Search for the cell housing the specified text and yield its [X, Y] center coordinate. 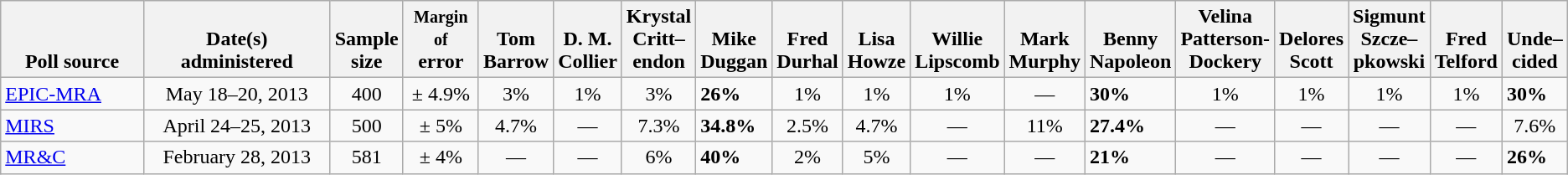
TomBarrow [516, 39]
500 [367, 126]
MR&C [72, 157]
400 [367, 94]
7.3% [658, 126]
EPIC-MRA [72, 94]
LisaHowze [876, 39]
34.8% [734, 126]
MikeDuggan [734, 39]
DeloresScott [1312, 39]
Margin oferror [441, 39]
7.6% [1534, 126]
D. M.Collier [588, 39]
5% [876, 157]
± 5% [441, 126]
27.4% [1130, 126]
6% [658, 157]
SigmuntSzcze–pkowski [1390, 39]
2.5% [807, 126]
Unde–cided [1534, 39]
581 [367, 157]
May 18–20, 2013 [236, 94]
February 28, 2013 [236, 157]
April 24–25, 2013 [236, 126]
WillieLipscomb [957, 39]
Poll source [72, 39]
Samplesize [367, 39]
40% [734, 157]
11% [1044, 126]
Date(s)administered [236, 39]
BennyNapoleon [1130, 39]
FredTelford [1466, 39]
± 4.9% [441, 94]
MIRS [72, 126]
VelinaPatterson-Dockery [1225, 39]
KrystalCritt–endon [658, 39]
21% [1130, 157]
± 4% [441, 157]
2% [807, 157]
MarkMurphy [1044, 39]
FredDurhal [807, 39]
